Identify which cell holds the provided text, then report its (X, Y) central coordinate. 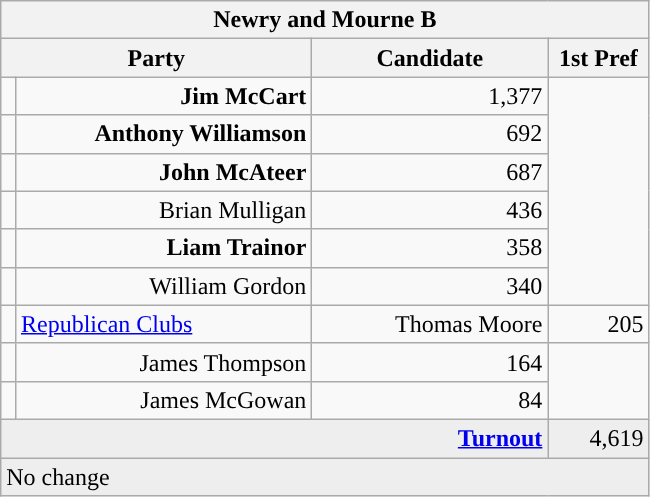
William Gordon (163, 286)
Newry and Mourne B (325, 20)
Party (156, 58)
James McGowan (163, 400)
1,377 (430, 96)
Anthony Williamson (163, 134)
84 (430, 400)
340 (430, 286)
Brian Mulligan (163, 210)
205 (598, 324)
358 (430, 248)
Jim McCart (163, 96)
Thomas Moore (430, 324)
436 (430, 210)
Turnout (274, 438)
Candidate (430, 58)
James Thompson (163, 362)
687 (430, 172)
164 (430, 362)
Liam Trainor (163, 248)
1st Pref (598, 58)
692 (430, 134)
No change (325, 477)
4,619 (598, 438)
John McAteer (163, 172)
Republican Clubs (163, 324)
